Search for the cell housing the specified text and yield its (x, y) center coordinate. 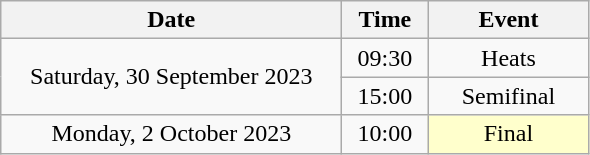
15:00 (385, 96)
Saturday, 30 September 2023 (172, 77)
Monday, 2 October 2023 (172, 134)
Time (385, 20)
Final (508, 134)
Event (508, 20)
09:30 (385, 58)
Semifinal (508, 96)
Heats (508, 58)
Date (172, 20)
10:00 (385, 134)
